Extract the (X, Y) coordinate from the center of the cell holding the provided text.  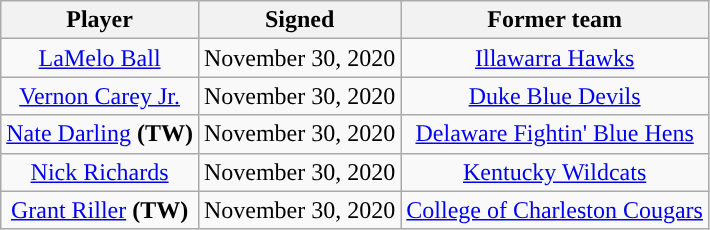
Vernon Carey Jr. (100, 96)
Former team (555, 20)
Signed (299, 20)
Kentucky Wildcats (555, 172)
Delaware Fightin' Blue Hens (555, 134)
Grant Riller (TW) (100, 210)
Player (100, 20)
LaMelo Ball (100, 58)
Illawarra Hawks (555, 58)
Duke Blue Devils (555, 96)
Nick Richards (100, 172)
College of Charleston Cougars (555, 210)
Nate Darling (TW) (100, 134)
